Determine the [x, y] coordinate at the center of the cell enclosing the given text.  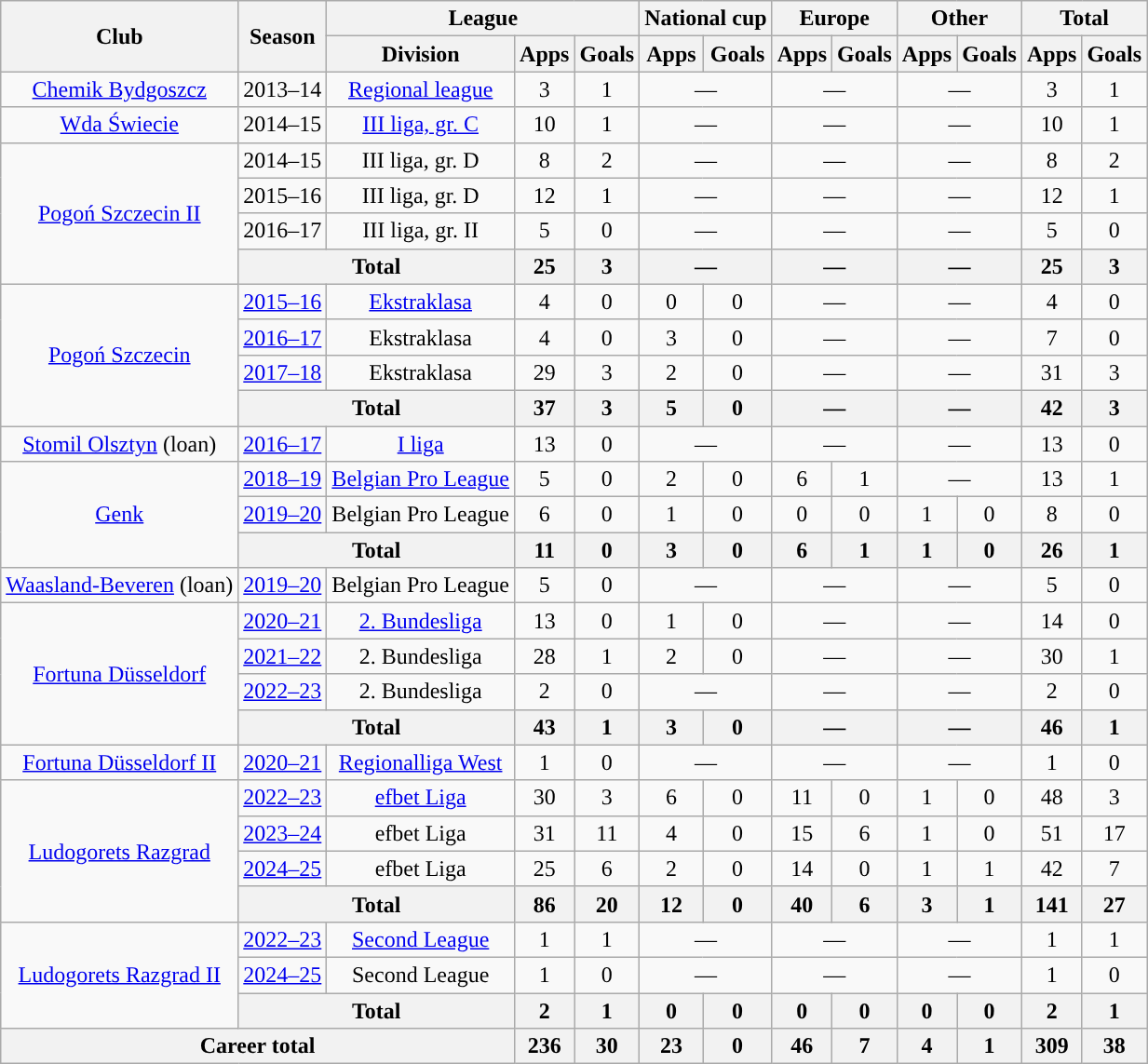
38 [1114, 1046]
141 [1051, 904]
Career total [258, 1046]
40 [802, 904]
48 [1051, 798]
29 [545, 372]
Wda Świecie [119, 125]
37 [545, 408]
Fortuna Düsseldorf II [119, 762]
15 [802, 833]
2021–22 [283, 656]
Waasland-Beveren (loan) [119, 586]
2013–14 [283, 89]
Club [119, 36]
Regionalliga West [421, 762]
Fortuna Düsseldorf [119, 674]
20 [607, 904]
Europe [834, 19]
26 [1051, 550]
2018–19 [283, 479]
III liga, gr. II [421, 231]
Division [421, 54]
2017–18 [283, 372]
51 [1051, 833]
Other [959, 19]
86 [545, 904]
309 [1051, 1046]
Stomil Olsztyn (loan) [119, 444]
23 [671, 1046]
27 [1114, 904]
Genk [119, 515]
Regional league [421, 89]
Pogoń Szczecin II [119, 213]
I liga [421, 444]
League [483, 19]
III liga, gr. C [421, 125]
Chemik Bydgoszcz [119, 89]
Pogoń Szczecin [119, 355]
28 [545, 656]
Season [283, 36]
Ludogorets Razgrad [119, 851]
2023–24 [283, 833]
National cup [706, 19]
17 [1114, 833]
43 [545, 727]
Ludogorets Razgrad II [119, 975]
236 [545, 1046]
